Search for the cell housing the specified text and yield its (X, Y) center coordinate. 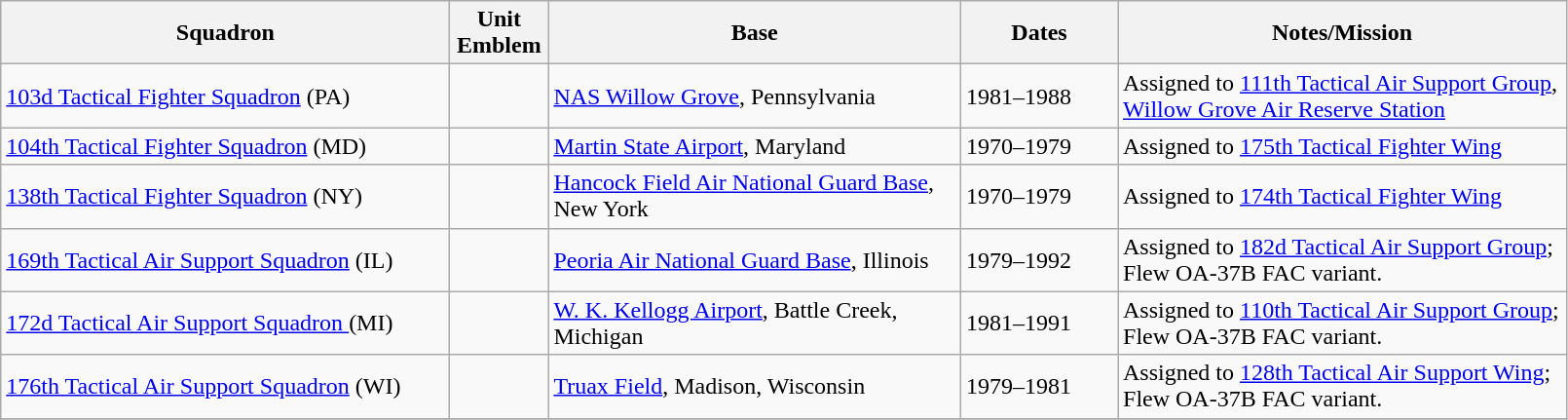
Assigned to 111th Tactical Air Support Group, Willow Grove Air Reserve Station (1342, 95)
1979–1992 (1038, 259)
Hancock Field Air National Guard Base, New York (755, 197)
103d Tactical Fighter Squadron (PA) (226, 95)
Assigned to 110th Tactical Air Support Group; Flew OA-37B FAC variant. (1342, 324)
172d Tactical Air Support Squadron (MI) (226, 324)
169th Tactical Air Support Squadron (IL) (226, 259)
Peoria Air National Guard Base, Illinois (755, 259)
Notes/Mission (1342, 33)
NAS Willow Grove, Pennsylvania (755, 95)
138th Tactical Fighter Squadron (NY) (226, 197)
Dates (1038, 33)
Base (755, 33)
Unit Emblem (499, 33)
Assigned to 182d Tactical Air Support Group; Flew OA-37B FAC variant. (1342, 259)
Martin State Airport, Maryland (755, 146)
Assigned to 175th Tactical Fighter Wing (1342, 146)
Truax Field, Madison, Wisconsin (755, 386)
Assigned to 174th Tactical Fighter Wing (1342, 197)
176th Tactical Air Support Squadron (WI) (226, 386)
Squadron (226, 33)
1981–1988 (1038, 95)
Assigned to 128th Tactical Air Support Wing; Flew OA-37B FAC variant. (1342, 386)
1981–1991 (1038, 324)
1979–1981 (1038, 386)
W. K. Kellogg Airport, Battle Creek, Michigan (755, 324)
104th Tactical Fighter Squadron (MD) (226, 146)
